Extract the [x, y] coordinate from the center of the cell holding the provided text.  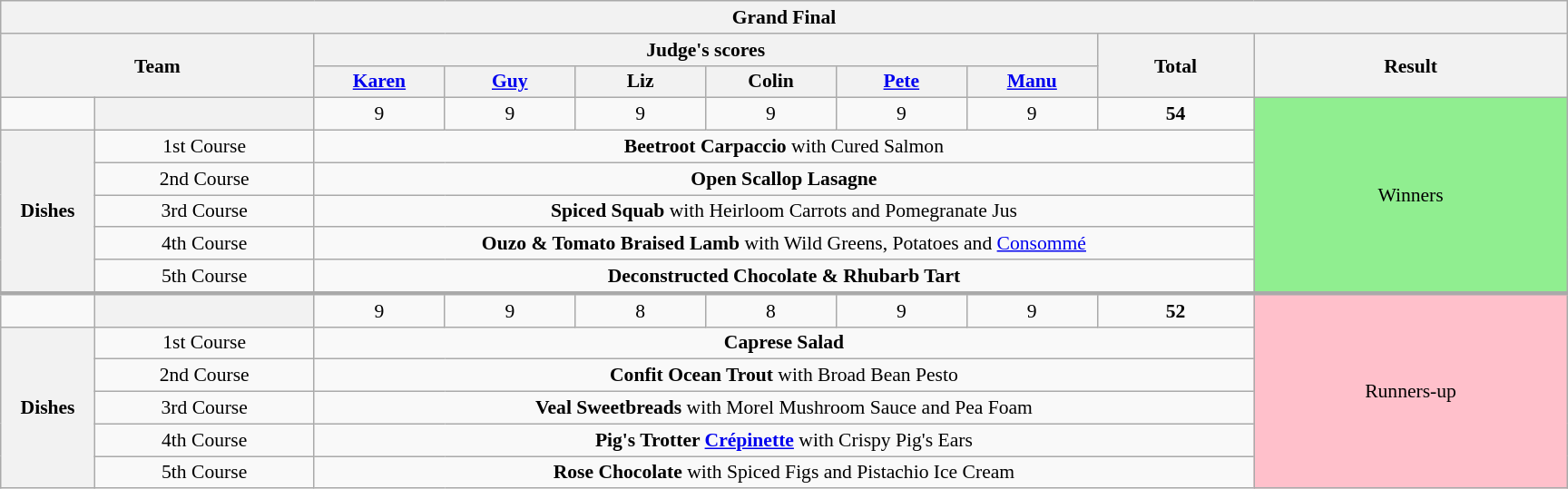
Deconstructed Chocolate & Rhubarb Tart [784, 276]
Winners [1410, 196]
52 [1176, 310]
Team [158, 65]
Pete [901, 82]
Veal Sweetbreads with Morel Mushroom Sauce and Pea Foam [784, 408]
Liz [641, 82]
Spiced Squab with Heirloom Carrots and Pomegranate Jus [784, 211]
Open Scallop Lasagne [784, 179]
Confit Ocean Trout with Broad Bean Pesto [784, 376]
Colin [771, 82]
Guy [510, 82]
Caprese Salad [784, 343]
Judge's scores [706, 50]
Beetroot Carpaccio with Cured Salmon [784, 147]
Grand Final [784, 17]
Pig's Trotter Crépinette with Crispy Pig's Ears [784, 440]
Runners-up [1410, 390]
54 [1176, 114]
Result [1410, 65]
Karen [379, 82]
Total [1176, 65]
Ouzo & Tomato Braised Lamb with Wild Greens, Potatoes and Consommé [784, 244]
Manu [1032, 82]
Rose Chocolate with Spiced Figs and Pistachio Ice Cream [784, 473]
